Scan for the cell matching the given text and deliver its [X, Y] coordinate at center. 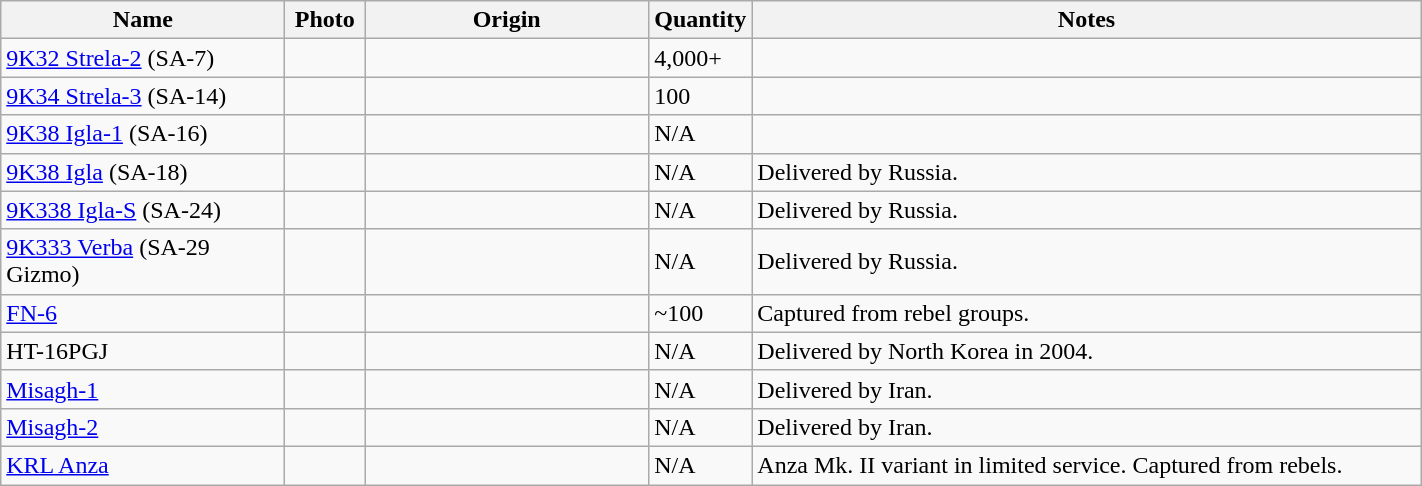
KRL Anza [143, 465]
9K38 Igla (SA-18) [143, 172]
Captured from rebel groups. [1086, 313]
Notes [1086, 20]
9K338 Igla-S (SA-24) [143, 210]
100 [700, 96]
~100 [700, 313]
9K333 Verba (SA-29 Gizmo) [143, 262]
9K34 Strela-3 (SA-14) [143, 96]
HT-16PGJ [143, 351]
Anza Mk. II variant in limited service. Captured from rebels. [1086, 465]
Delivered by North Korea in 2004. [1086, 351]
Misagh-1 [143, 389]
Photo [325, 20]
Misagh-2 [143, 427]
FN-6 [143, 313]
Origin [507, 20]
Name [143, 20]
4,000+ [700, 58]
Quantity [700, 20]
9K38 Igla-1 (SA-16) [143, 134]
9K32 Strela-2 (SA-7) [143, 58]
